Return the (X, Y) coordinate for the center point of the cell that contains the specified text.  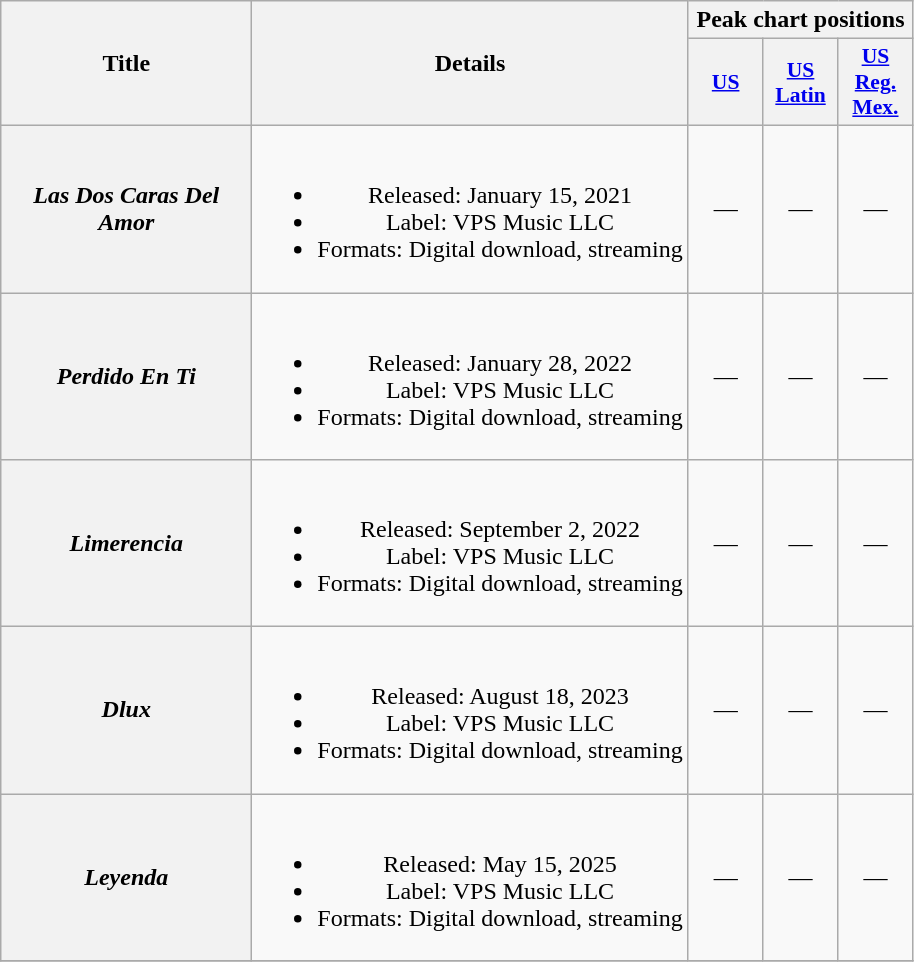
Leyenda (126, 878)
Peak chart positions (800, 20)
Las Dos Caras Del Amor (126, 208)
Released: January 28, 2022Label: VPS Music LLCFormats: Digital download, streaming (470, 376)
Details (470, 64)
Perdido En Ti (126, 376)
Released: September 2, 2022Label: VPS Music LLCFormats: Digital download, streaming (470, 544)
Limerencia (126, 544)
Released: May 15, 2025Label: VPS Music LLCFormats: Digital download, streaming (470, 878)
USLatin (800, 82)
Released: January 15, 2021Label: VPS Music LLCFormats: Digital download, streaming (470, 208)
US (726, 82)
Title (126, 64)
Released: August 18, 2023Label: VPS Music LLCFormats: Digital download, streaming (470, 710)
Dlux (126, 710)
USReg.Mex. (876, 82)
